Search for the cell housing the specified text and yield its (X, Y) center coordinate. 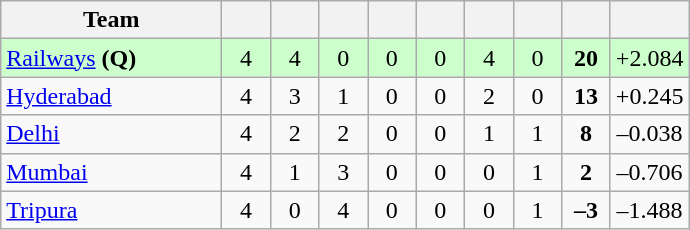
8 (586, 134)
Tripura (112, 210)
–1.488 (650, 210)
+0.245 (650, 96)
Delhi (112, 134)
+2.084 (650, 58)
–0.706 (650, 172)
20 (586, 58)
Railways (Q) (112, 58)
Mumbai (112, 172)
13 (586, 96)
Team (112, 20)
–0.038 (650, 134)
–3 (586, 210)
Hyderabad (112, 96)
